Search for the cell housing the specified text and yield its [x, y] center coordinate. 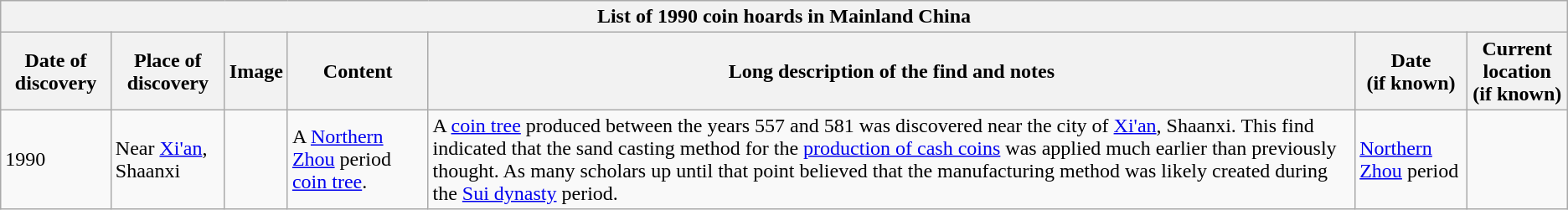
Long description of the find and notes [891, 71]
A Northern Zhou period coin tree. [358, 159]
Current location(if known) [1517, 71]
Place of discovery [168, 71]
Northern Zhou period [1411, 159]
Near Xi'an, Shaanxi [168, 159]
List of 1990 coin hoards in Mainland China [784, 17]
1990 [56, 159]
Content [358, 71]
Image [256, 71]
Date(if known) [1411, 71]
Date of discovery [56, 71]
